From the cell containing the given text, extract its center point as (x, y) coordinate. 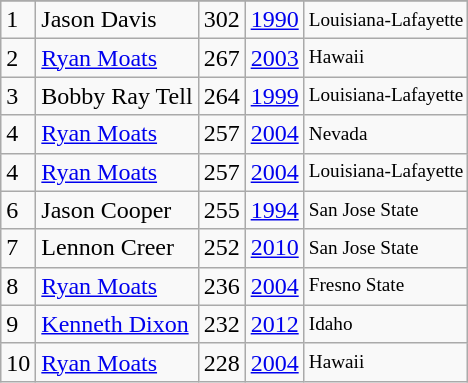
Fresno State (386, 286)
Lennon Creer (117, 248)
Kenneth Dixon (117, 324)
Nevada (386, 134)
1990 (274, 20)
2012 (274, 324)
1999 (274, 96)
252 (222, 248)
10 (18, 362)
2010 (274, 248)
6 (18, 210)
7 (18, 248)
1 (18, 20)
255 (222, 210)
Jason Cooper (117, 210)
267 (222, 58)
2 (18, 58)
236 (222, 286)
8 (18, 286)
3 (18, 96)
Jason Davis (117, 20)
Bobby Ray Tell (117, 96)
232 (222, 324)
2003 (274, 58)
1994 (274, 210)
Idaho (386, 324)
302 (222, 20)
264 (222, 96)
9 (18, 324)
228 (222, 362)
